Output the [x, y] coordinate of the center of the cell containing the given text.  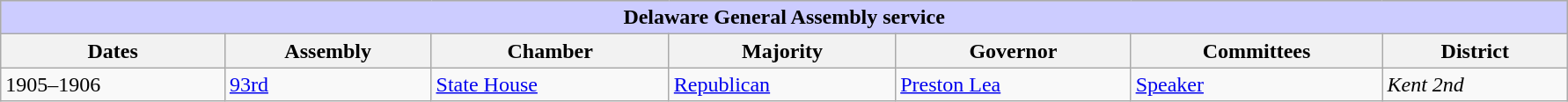
1905–1906 [113, 84]
93rd [327, 84]
Kent 2nd [1475, 84]
Assembly [327, 51]
District [1475, 51]
Majority [781, 51]
Committees [1257, 51]
Delaware General Assembly service [785, 18]
Speaker [1257, 84]
Republican [781, 84]
Preston Lea [1014, 84]
Governor [1014, 51]
Chamber [550, 51]
Dates [113, 51]
State House [550, 84]
